Scan for the cell matching the given text and deliver its [x, y] coordinate at center. 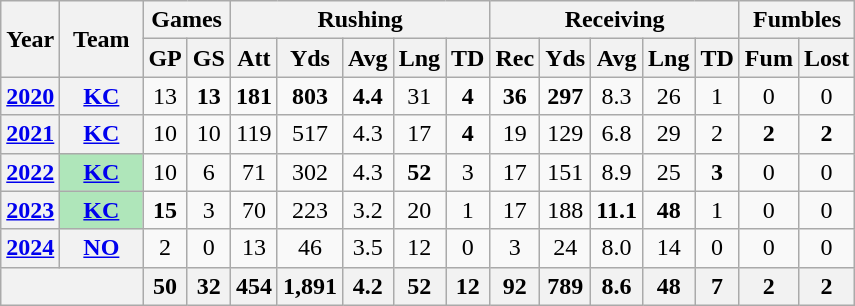
2024 [30, 248]
15 [165, 210]
25 [668, 172]
14 [668, 248]
454 [254, 286]
24 [566, 248]
26 [668, 96]
29 [668, 134]
2023 [30, 210]
Receiving [614, 20]
297 [566, 96]
2020 [30, 96]
Fum [768, 58]
8.0 [617, 248]
2021 [30, 134]
20 [419, 210]
NO [102, 248]
119 [254, 134]
46 [310, 248]
2022 [30, 172]
Lost [826, 58]
32 [208, 286]
70 [254, 210]
6.8 [617, 134]
7 [717, 286]
3.2 [368, 210]
803 [310, 96]
Att [254, 58]
4.2 [368, 286]
Rec [515, 58]
181 [254, 96]
8.3 [617, 96]
151 [566, 172]
71 [254, 172]
6 [208, 172]
36 [515, 96]
517 [310, 134]
129 [566, 134]
11.1 [617, 210]
GS [208, 58]
92 [515, 286]
188 [566, 210]
Rushing [360, 20]
4.4 [368, 96]
31 [419, 96]
GP [165, 58]
Games [186, 20]
223 [310, 210]
8.9 [617, 172]
Year [30, 39]
3.5 [368, 248]
789 [566, 286]
50 [165, 286]
1,891 [310, 286]
302 [310, 172]
8.6 [617, 286]
Team [102, 39]
19 [515, 134]
Fumbles [796, 20]
